Capture the cell that displays the provided text and extract its (x, y) central coordinate. 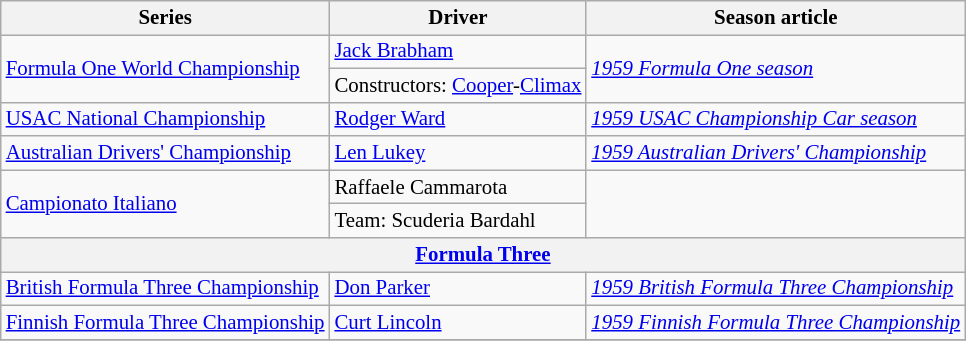
1959 Australian Drivers' Championship (776, 153)
Series (166, 18)
Constructors: Cooper-Climax (458, 85)
Jack Brabham (458, 51)
1959 British Formula Three Championship (776, 288)
1959 USAC Championship Car season (776, 119)
Campionato Italiano (166, 204)
Australian Drivers' Championship (166, 153)
Driver (458, 18)
1959 Finnish Formula Three Championship (776, 322)
1959 Formula One season (776, 68)
Raffaele Cammarota (458, 187)
Len Lukey (458, 153)
Formula Three (483, 255)
British Formula Three Championship (166, 288)
Team: Scuderia Bardahl (458, 221)
Don Parker (458, 288)
Curt Lincoln (458, 322)
Finnish Formula Three Championship (166, 322)
Formula One World Championship (166, 68)
Rodger Ward (458, 119)
USAC National Championship (166, 119)
Season article (776, 18)
